Identify which cell holds the provided text, then report its (X, Y) central coordinate. 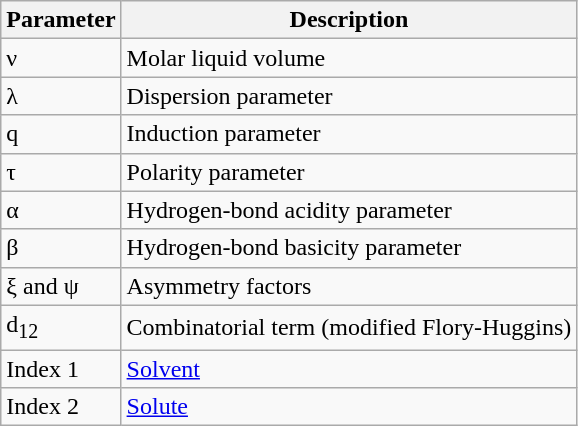
Induction parameter (349, 134)
Hydrogen-bond acidity parameter (349, 210)
Solvent (349, 369)
Parameter (61, 20)
λ (61, 96)
Index 1 (61, 369)
Index 2 (61, 407)
β (61, 248)
Dispersion parameter (349, 96)
q (61, 134)
ξ and ψ (61, 286)
Solute (349, 407)
α (61, 210)
d12 (61, 327)
τ (61, 172)
Description (349, 20)
Hydrogen-bond basicity parameter (349, 248)
Asymmetry factors (349, 286)
ν (61, 58)
Combinatorial term (modified Flory-Huggins) (349, 327)
Polarity parameter (349, 172)
Molar liquid volume (349, 58)
